Output the (X, Y) coordinate of the center of the cell containing the given text.  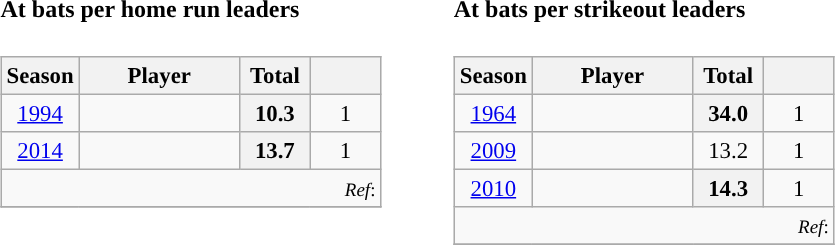
34.0 (728, 113)
14.3 (728, 188)
2010 (494, 188)
10.3 (276, 113)
2014 (40, 150)
2009 (494, 150)
13.2 (728, 150)
1964 (494, 113)
13.7 (276, 150)
1994 (40, 113)
